Return the [x, y] coordinate for the center point of the cell that contains the specified text.  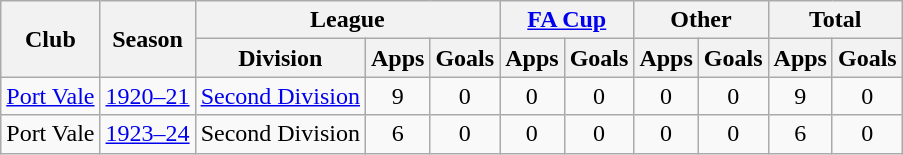
Division [280, 58]
FA Cup [567, 20]
Season [148, 39]
Total [835, 20]
1923–24 [148, 134]
Club [50, 39]
Other [701, 20]
1920–21 [148, 96]
League [348, 20]
